Pinpoint the cell where the given text exists, returning its [X, Y] midpoint coordinate. 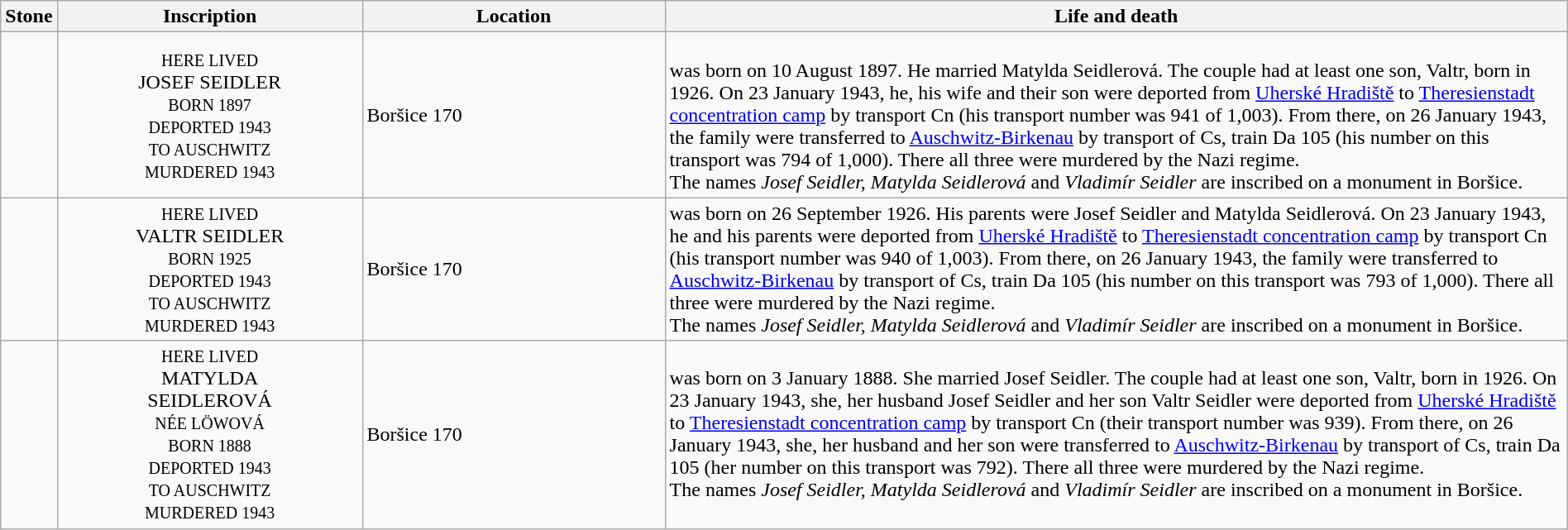
Stone [29, 17]
Life and death [1116, 17]
HERE LIVEDJOSEF SEIDLERBORN 1897DEPORTED 1943TO AUSCHWITZMURDERED 1943 [210, 115]
HERE LIVEDVALTR SEIDLERBORN 1925DEPORTED 1943TO AUSCHWITZMURDERED 1943 [210, 270]
HERE LIVEDMATYLDASEIDLEROVÁNÉE LÖWOVÁBORN 1888DEPORTED 1943TO AUSCHWITZMURDERED 1943 [210, 435]
Inscription [210, 17]
Location [514, 17]
